Determine the [x, y] coordinate at the center of the cell enclosing the given text.  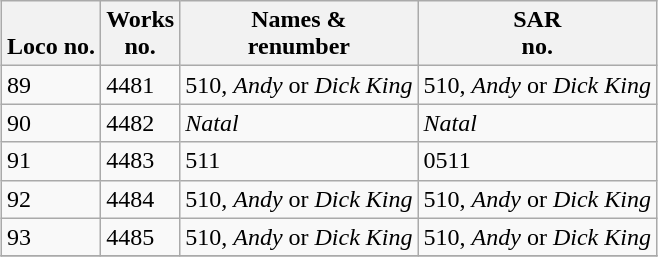
91 [52, 161]
SARno. [537, 34]
90 [52, 123]
Loco no. [52, 34]
89 [52, 85]
92 [52, 199]
4481 [140, 85]
4484 [140, 199]
4483 [140, 161]
93 [52, 237]
0511 [537, 161]
4482 [140, 123]
511 [299, 161]
4485 [140, 237]
Worksno. [140, 34]
Names &renumber [299, 34]
